Return the (X, Y) coordinate for the center point of the cell that contains the specified text.  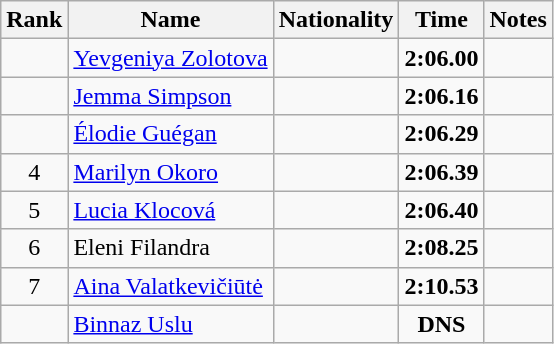
Marilyn Okoro (170, 172)
5 (34, 210)
Eleni Filandra (170, 248)
Time (442, 20)
2:06.39 (442, 172)
7 (34, 286)
Élodie Guégan (170, 134)
DNS (442, 324)
Lucia Klocová (170, 210)
Name (170, 20)
Yevgeniya Zolotova (170, 58)
Nationality (336, 20)
Binnaz Uslu (170, 324)
Jemma Simpson (170, 96)
2:06.29 (442, 134)
4 (34, 172)
2:06.40 (442, 210)
2:08.25 (442, 248)
Aina Valatkevičiūtė (170, 286)
2:06.16 (442, 96)
2:10.53 (442, 286)
Rank (34, 20)
6 (34, 248)
2:06.00 (442, 58)
Notes (518, 20)
